Scan for the cell matching the given text and deliver its (X, Y) coordinate at center. 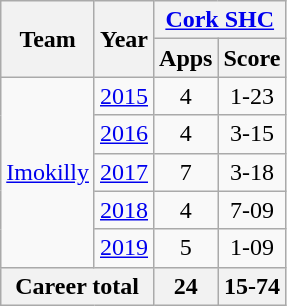
15-74 (252, 286)
Apps (186, 58)
2016 (124, 134)
Imokilly (48, 172)
2015 (124, 96)
5 (186, 248)
2018 (124, 210)
3-18 (252, 172)
2019 (124, 248)
1-09 (252, 248)
2017 (124, 172)
7 (186, 172)
Career total (78, 286)
Cork SHC (220, 20)
1-23 (252, 96)
3-15 (252, 134)
7-09 (252, 210)
Team (48, 39)
Year (124, 39)
24 (186, 286)
Score (252, 58)
